Find where the given text appears and provide that cell's center as [x, y] coordinate. 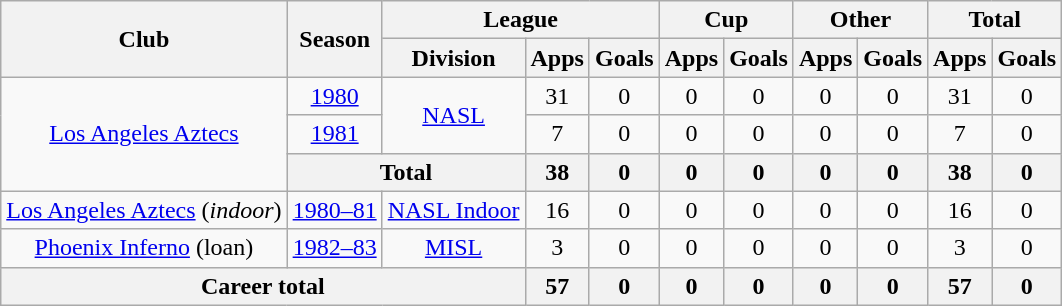
Los Angeles Aztecs (indoor) [144, 210]
1982–83 [334, 248]
MISL [454, 248]
NASL [454, 115]
Division [454, 58]
League [520, 20]
NASL Indoor [454, 210]
Los Angeles Aztecs [144, 134]
Other [860, 20]
Career total [263, 286]
Phoenix Inferno (loan) [144, 248]
1980 [334, 96]
Cup [726, 20]
Season [334, 39]
1980–81 [334, 210]
1981 [334, 134]
Club [144, 39]
